Provide the [X, Y] coordinate of the cell's center where the given text is located.  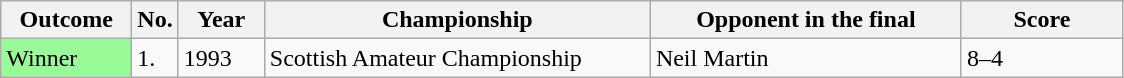
1. [155, 58]
1993 [221, 58]
Championship [457, 20]
Scottish Amateur Championship [457, 58]
No. [155, 20]
Neil Martin [806, 58]
Opponent in the final [806, 20]
Score [1042, 20]
Winner [66, 58]
8–4 [1042, 58]
Outcome [66, 20]
Year [221, 20]
